Capture the cell that displays the provided text and extract its (x, y) central coordinate. 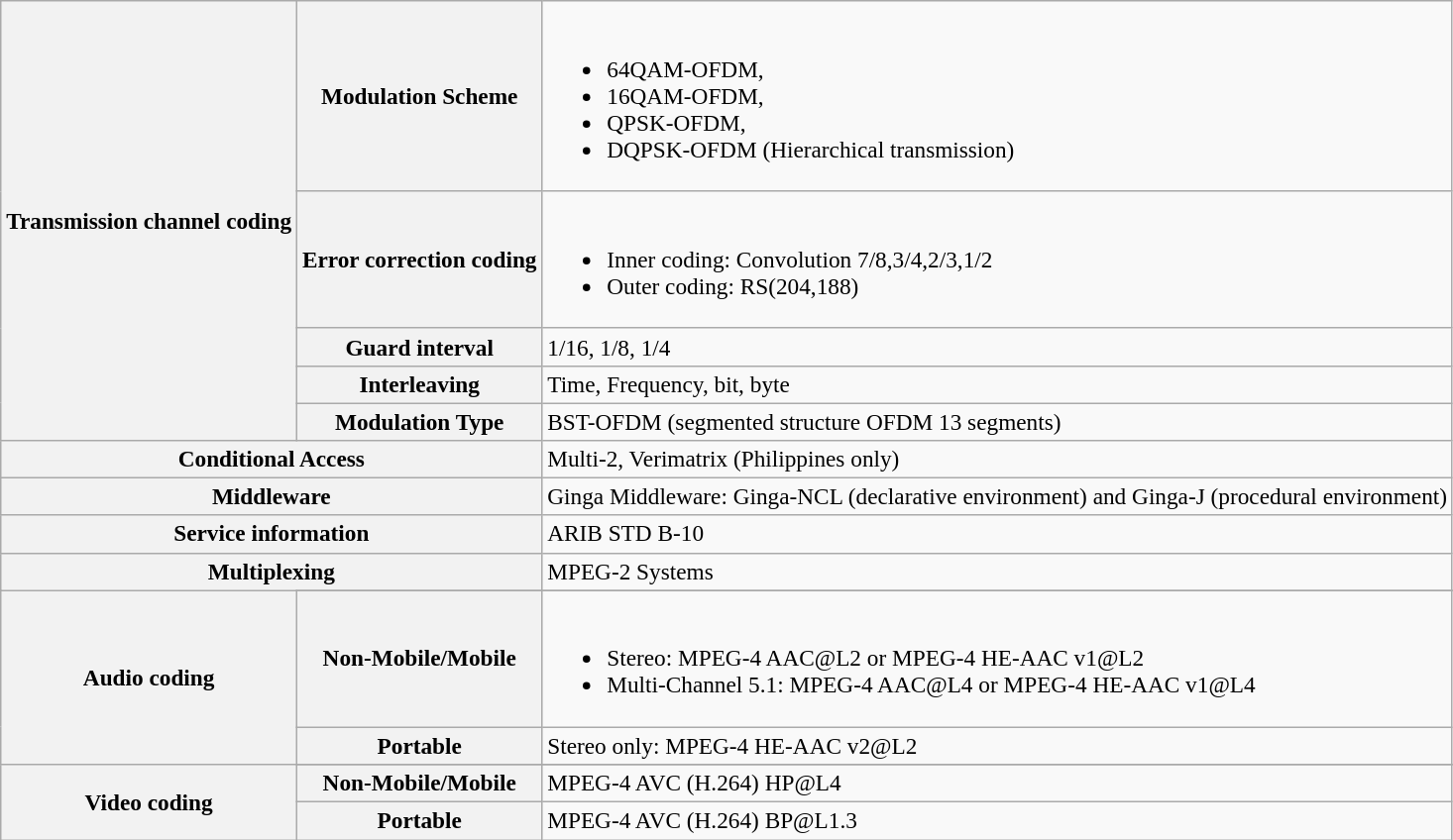
Error correction coding (420, 260)
Audio coding (149, 677)
Multiplexing (272, 572)
MPEG-4 AVC (H.264) HP@L4 (997, 784)
BST-OFDM (segmented structure OFDM 13 segments) (997, 421)
Inner coding: Convolution 7/8,3/4,2/3,1/2Outer coding: RS(204,188) (997, 260)
Modulation Scheme (420, 95)
MPEG-2 Systems (997, 572)
Stereo: MPEG-4 AAC@L2 or MPEG-4 HE-AAC v1@L2Multi-Channel 5.1: MPEG-4 AAC@L4 or MPEG-4 HE-AAC v1@L4 (997, 658)
Stereo only: MPEG-4 HE-AAC v2@L2 (997, 746)
Ginga Middleware: Ginga-NCL (declarative environment) and Ginga-J (procedural environment) (997, 496)
ARIB STD B-10 (997, 534)
Guard interval (420, 347)
MPEG-4 AVC (H.264) BP@L1.3 (997, 820)
Multi-2, Verimatrix (Philippines only) (997, 459)
Middleware (272, 496)
1/16, 1/8, 1/4 (997, 347)
Service information (272, 534)
Transmission channel coding (149, 220)
Modulation Type (420, 421)
Interleaving (420, 384)
64QAM-OFDM,16QAM-OFDM,QPSK-OFDM,DQPSK-OFDM (Hierarchical transmission) (997, 95)
Video coding (149, 802)
Time, Frequency, bit, byte (997, 384)
Conditional Access (272, 459)
